Provide the (X, Y) coordinate of the cell's center where the given text is located.  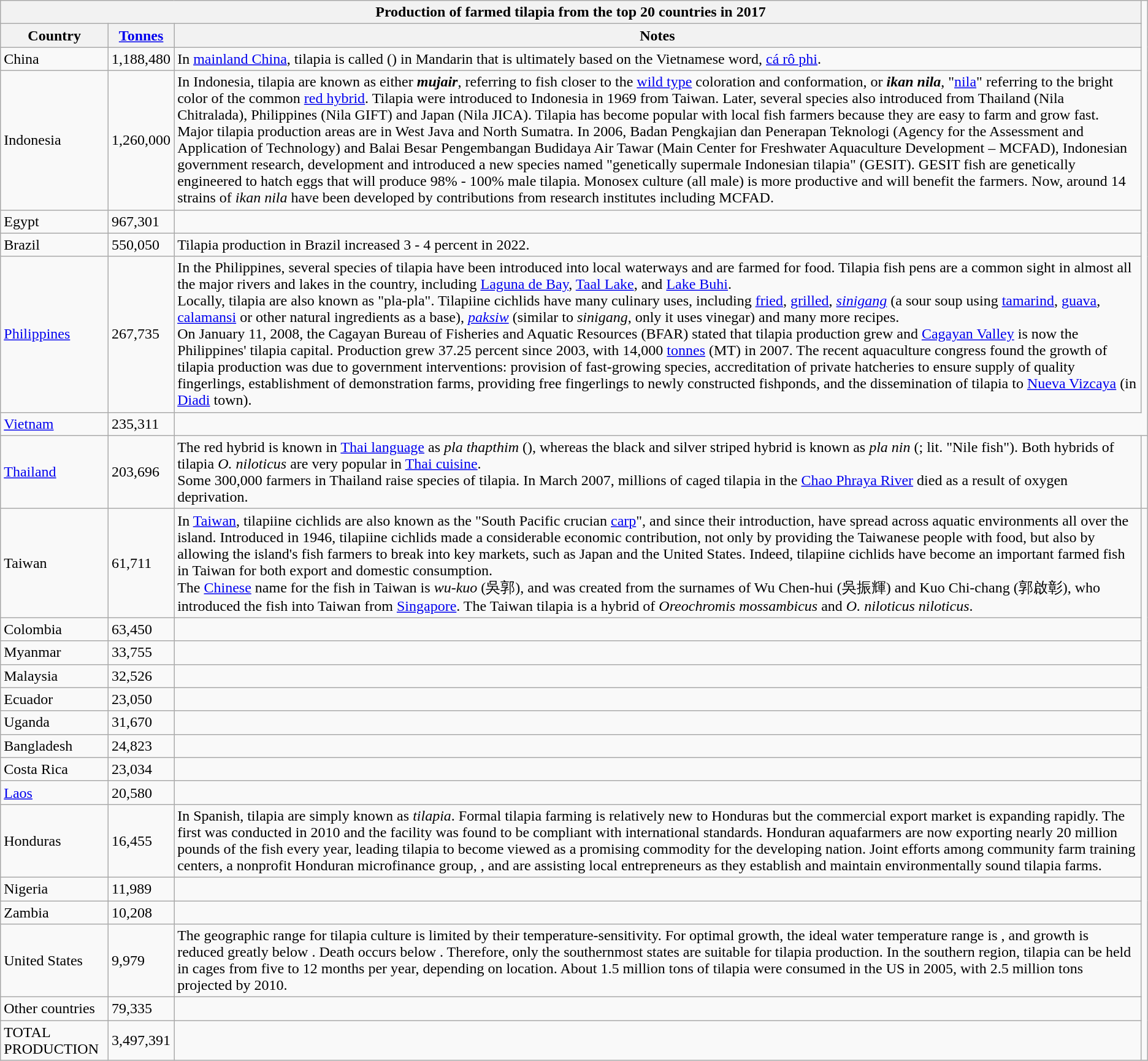
23,034 (141, 769)
Brazil (55, 245)
Honduras (55, 840)
Country (55, 36)
Thailand (55, 472)
32,526 (141, 676)
23,050 (141, 699)
1,188,480 (141, 59)
Malaysia (55, 676)
20,580 (141, 792)
967,301 (141, 221)
203,696 (141, 472)
235,311 (141, 424)
Notes (657, 36)
Myanmar (55, 653)
Taiwan (55, 563)
79,335 (141, 1009)
31,670 (141, 722)
Egypt (55, 221)
Nigeria (55, 889)
In mainland China, tilapia is called () in Mandarin that is ultimately based on the Vietnamese word, cá rô phi. (657, 59)
Bangladesh (55, 746)
Vietnam (55, 424)
China (55, 59)
Laos (55, 792)
1,260,000 (141, 140)
Ecuador (55, 699)
Colombia (55, 629)
61,711 (141, 563)
16,455 (141, 840)
10,208 (141, 912)
Tilapia production in Brazil increased 3 - 4 percent in 2022. (657, 245)
267,735 (141, 334)
Costa Rica (55, 769)
Indonesia (55, 140)
Tonnes (141, 36)
3,497,391 (141, 1040)
United States (55, 960)
550,050 (141, 245)
Philippines (55, 334)
9,979 (141, 960)
Zambia (55, 912)
11,989 (141, 889)
Production of farmed tilapia from the top 20 countries in 2017 (570, 12)
TOTAL PRODUCTION (55, 1040)
Other countries (55, 1009)
24,823 (141, 746)
63,450 (141, 629)
Uganda (55, 722)
33,755 (141, 653)
